For the text-containing cell, return its midpoint in [x, y] coordinate format. 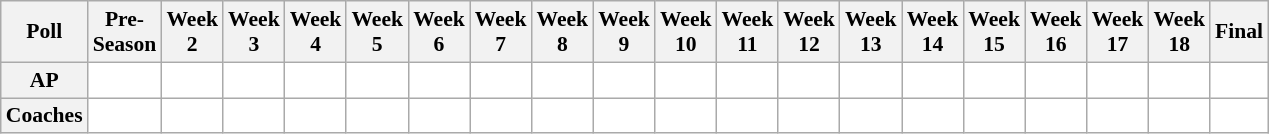
Week16 [1056, 32]
Week6 [439, 32]
Week13 [871, 32]
Week7 [501, 32]
Week4 [316, 32]
Week3 [254, 32]
Week5 [377, 32]
Pre-Season [125, 32]
Final [1239, 32]
Week2 [192, 32]
Coaches [44, 116]
Week18 [1179, 32]
AP [44, 80]
Week10 [686, 32]
Week17 [1118, 32]
Week12 [809, 32]
Poll [44, 32]
Week9 [624, 32]
Week14 [933, 32]
Week15 [994, 32]
Week8 [562, 32]
Week11 [748, 32]
